Scan for the cell matching the given text and deliver its (x, y) coordinate at center. 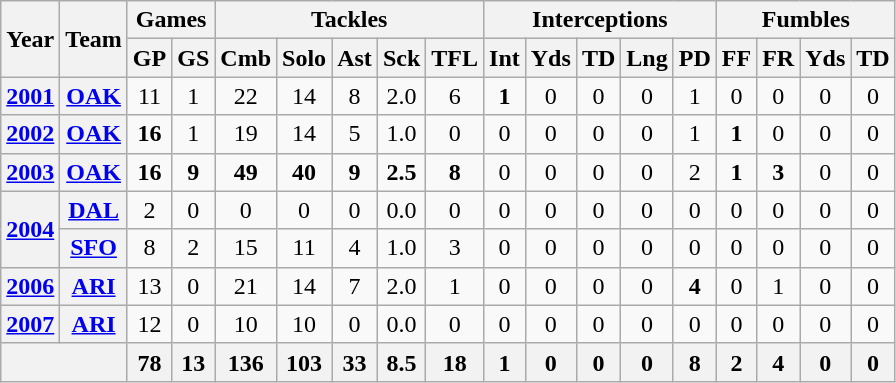
Int (505, 58)
22 (246, 96)
Solo (304, 58)
Games (170, 20)
40 (304, 172)
Cmb (246, 58)
2004 (30, 229)
Year (30, 39)
2003 (30, 172)
78 (149, 362)
136 (246, 362)
2001 (30, 96)
2002 (30, 134)
FF (736, 58)
Ast (355, 58)
6 (455, 96)
12 (149, 324)
Team (94, 39)
103 (304, 362)
19 (246, 134)
Lng (647, 58)
2.5 (401, 172)
Fumbles (806, 20)
7 (355, 286)
15 (246, 248)
GS (194, 58)
GP (149, 58)
PD (694, 58)
DAL (94, 210)
8.5 (401, 362)
Interceptions (600, 20)
TFL (455, 58)
Sck (401, 58)
49 (246, 172)
SFO (94, 248)
33 (355, 362)
5 (355, 134)
FR (778, 58)
21 (246, 286)
18 (455, 362)
Tackles (350, 20)
2007 (30, 324)
2006 (30, 286)
